Pinpoint the cell where the given text exists, returning its [X, Y] midpoint coordinate. 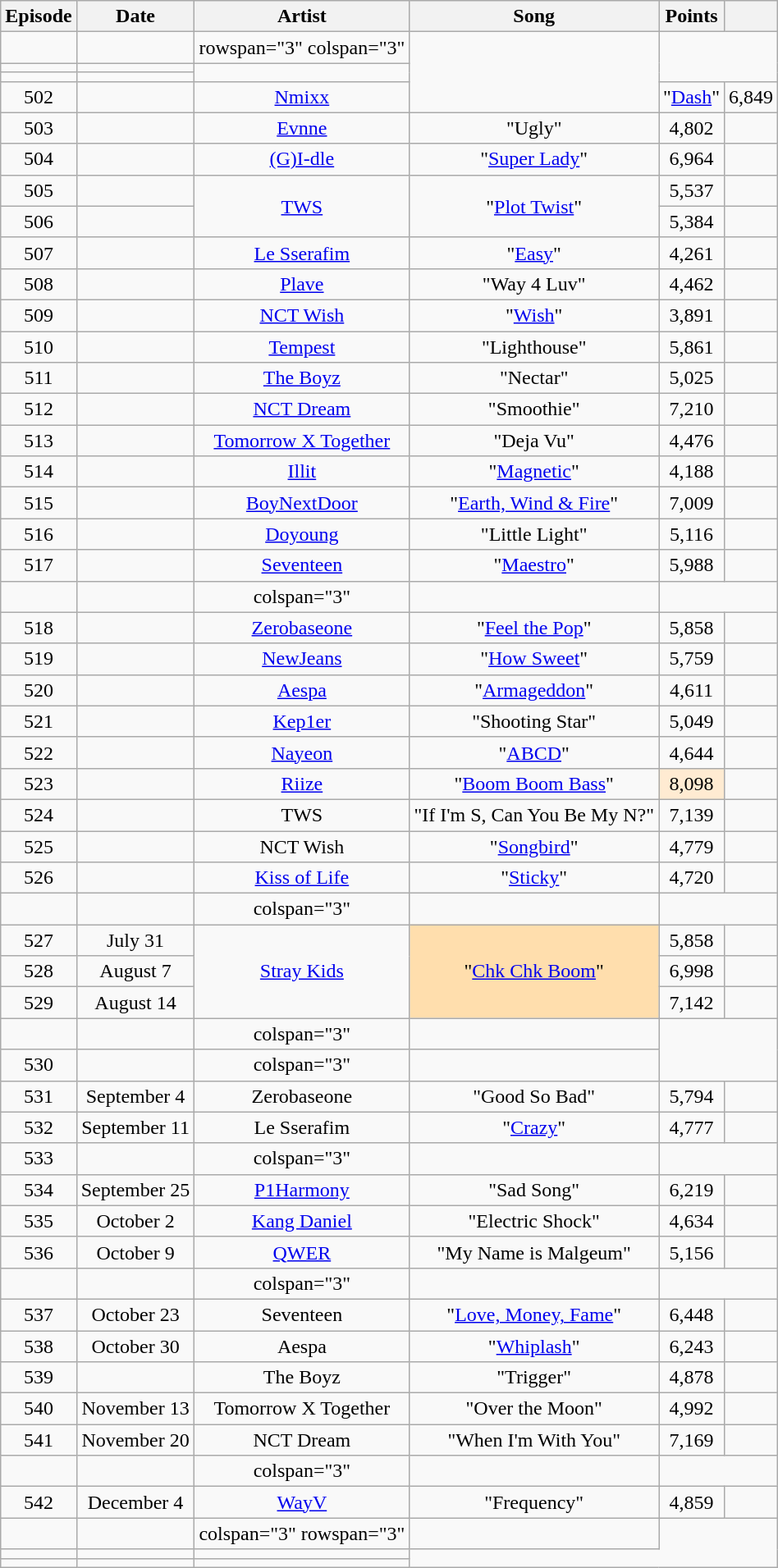
"Feel the Pop" [534, 628]
506 [39, 222]
"My Name is Malgeum" [534, 1252]
509 [39, 315]
Kang Daniel [302, 1221]
5,537 [691, 190]
520 [39, 690]
"Electric Shock" [534, 1221]
515 [39, 503]
BoyNextDoor [302, 503]
5,861 [691, 347]
Illit [302, 472]
6,964 [691, 159]
"Lighthouse" [534, 347]
"Over the Moon" [534, 1409]
7,169 [691, 1440]
527 [39, 940]
523 [39, 784]
6,219 [691, 1190]
August 14 [135, 1003]
6,243 [691, 1346]
4,611 [691, 690]
Evnne [302, 128]
"Super Lady" [534, 159]
"Plot Twist" [534, 206]
535 [39, 1221]
"Little Light" [534, 534]
529 [39, 1003]
516 [39, 534]
532 [39, 1127]
6,448 [691, 1314]
5,025 [691, 378]
4,779 [691, 846]
5,988 [691, 565]
"Maestro" [534, 565]
503 [39, 128]
Riize [302, 784]
August 7 [135, 971]
"Shooting Star" [534, 721]
"Wish" [534, 315]
540 [39, 1409]
7,139 [691, 815]
539 [39, 1378]
"Trigger" [534, 1378]
October 2 [135, 1221]
514 [39, 472]
526 [39, 878]
"If I'm S, Can You Be My N?" [534, 815]
505 [39, 190]
WayV [302, 1502]
521 [39, 721]
Nayeon [302, 752]
4,777 [691, 1127]
"Love, Money, Fame" [534, 1314]
8,098 [691, 784]
531 [39, 1096]
October 9 [135, 1252]
"Songbird" [534, 846]
4,644 [691, 752]
6,849 [750, 97]
7,142 [691, 1003]
"Easy" [534, 253]
QWER [302, 1252]
518 [39, 628]
"How Sweet" [534, 659]
"Frequency" [534, 1502]
"Earth, Wind & Fire" [534, 503]
"Smoothie" [534, 409]
"Whiplash" [534, 1346]
Doyoung [302, 534]
Nmixx [302, 97]
July 31 [135, 940]
4,720 [691, 878]
513 [39, 441]
"Sticky" [534, 878]
508 [39, 284]
October 23 [135, 1314]
510 [39, 347]
September 4 [135, 1096]
5,156 [691, 1252]
"Boom Boom Bass" [534, 784]
7,210 [691, 409]
"Deja Vu" [534, 441]
507 [39, 253]
Kiss of Life [302, 878]
534 [39, 1190]
4,802 [691, 128]
Date [135, 16]
517 [39, 565]
(G)I-dle [302, 159]
"Crazy" [534, 1127]
"Dash" [691, 97]
4,878 [691, 1378]
Points [691, 16]
5,794 [691, 1096]
"Nectar" [534, 378]
"Way 4 Luv" [534, 284]
533 [39, 1159]
4,992 [691, 1409]
Tempest [302, 347]
Song [534, 16]
525 [39, 846]
541 [39, 1440]
"Sad Song" [534, 1190]
"Armageddon" [534, 690]
538 [39, 1346]
512 [39, 409]
4,462 [691, 284]
528 [39, 971]
colspan="3" rowspan="3" [302, 1534]
NewJeans [302, 659]
524 [39, 815]
P1Harmony [302, 1190]
Kep1er [302, 721]
5,116 [691, 534]
Plave [302, 284]
October 30 [135, 1346]
November 13 [135, 1409]
522 [39, 752]
Stray Kids [302, 971]
519 [39, 659]
"When I'm With You" [534, 1440]
"Ugly" [534, 128]
5,759 [691, 659]
"Chk Chk Boom" [534, 971]
4,476 [691, 441]
Episode [39, 16]
502 [39, 97]
3,891 [691, 315]
536 [39, 1252]
4,188 [691, 472]
4,634 [691, 1221]
6,998 [691, 971]
7,009 [691, 503]
Artist [302, 16]
537 [39, 1314]
4,261 [691, 253]
November 20 [135, 1440]
"ABCD" [534, 752]
504 [39, 159]
542 [39, 1502]
September 11 [135, 1127]
511 [39, 378]
"Magnetic" [534, 472]
December 4 [135, 1502]
530 [39, 1065]
5,049 [691, 721]
"Good So Bad" [534, 1096]
5,384 [691, 222]
rowspan="3" colspan="3" [302, 48]
4,859 [691, 1502]
September 25 [135, 1190]
